Scan for the cell matching the given text and deliver its [x, y] coordinate at center. 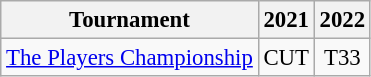
T33 [342, 58]
2021 [286, 20]
Tournament [130, 20]
2022 [342, 20]
The Players Championship [130, 58]
CUT [286, 58]
